Extract the [x, y] coordinate from the center of the cell holding the provided text.  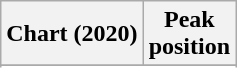
Peakposition [189, 34]
Chart (2020) [72, 34]
